Capture the cell that displays the provided text and extract its (x, y) central coordinate. 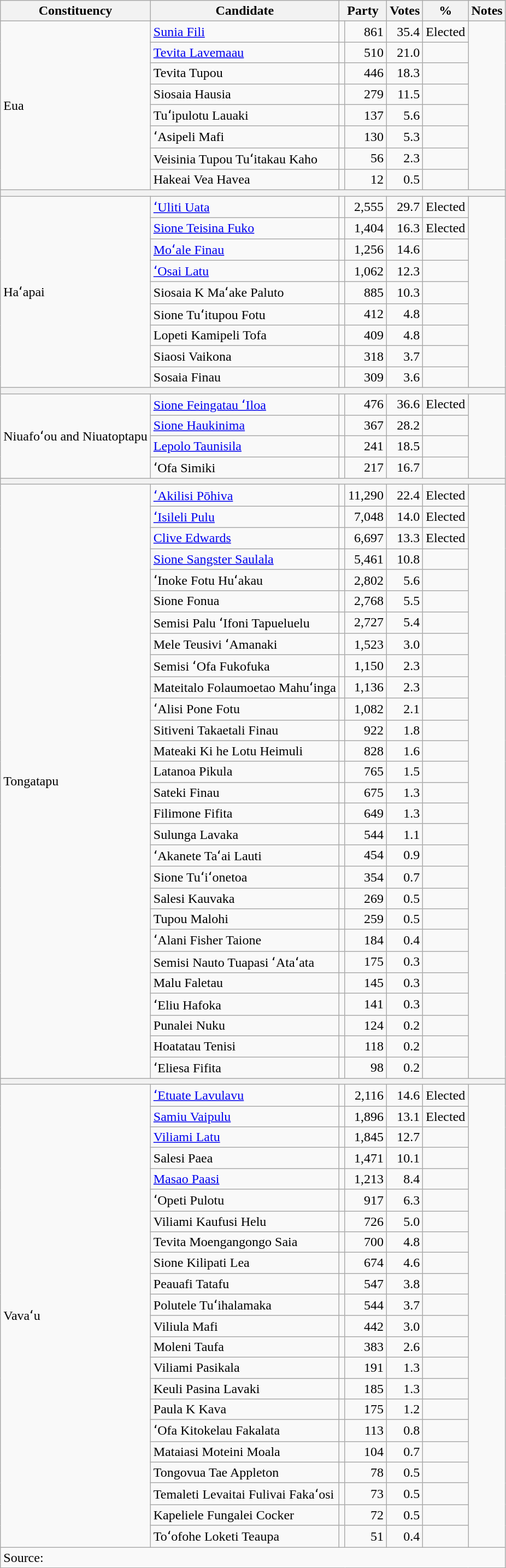
29.7 (405, 207)
Sione Feingatau ʻIloa (245, 404)
ʻOfa Kitokelau Fakalata (245, 1431)
ʻOpeti Pulotu (245, 1200)
28.2 (405, 426)
ʻUliti Uata (245, 207)
454 (366, 855)
1,896 (366, 1117)
Sione Teisina Fuko (245, 228)
7,048 (366, 517)
Tuʻipulotu Lauaki (245, 115)
ʻOfa Simiki (245, 468)
3.8 (405, 1284)
Viliami Pasikala (245, 1367)
Polutele Tuʻihalamaka (245, 1305)
2,727 (366, 622)
675 (366, 792)
2,768 (366, 601)
5.3 (405, 137)
1.6 (405, 751)
476 (366, 404)
Party (363, 11)
241 (366, 447)
Niuafoʻou and Niuatoptapu (75, 436)
ʻAsipeli Mafi (245, 137)
Sione Haukinima (245, 426)
Tongatapu (75, 782)
1,082 (366, 709)
Peauafi Tatafu (245, 1284)
Mateitalo Folaumoetao Mahuʻinga (245, 688)
16.3 (405, 228)
279 (366, 94)
Semisi Palu ʻIfoni Tapueluelu (245, 622)
3.6 (405, 377)
Siosaia K Maʻake Paluto (245, 293)
Kapeliele Fungalei Cocker (245, 1515)
% (446, 11)
124 (366, 1025)
Sunia Fili (245, 32)
1,256 (366, 249)
5.0 (405, 1221)
Sosaia Finau (245, 377)
Siaosi Vaikona (245, 356)
Masao Paasi (245, 1179)
Viliami Kaufusi Helu (245, 1221)
Tevita Lavemaau (245, 52)
446 (366, 73)
Siosaia Hausia (245, 94)
861 (366, 32)
Semisi ʻOfa Fukofuka (245, 666)
Votes (405, 11)
Punalei Nuku (245, 1025)
ʻAkanete Taʻai Lauti (245, 855)
1,523 (366, 644)
Notes (487, 11)
130 (366, 137)
Temaleti Levaitai Fulivai Fakaʻosi (245, 1494)
367 (366, 426)
1,062 (366, 271)
141 (366, 1005)
73 (366, 1494)
Moleni Taufa (245, 1347)
22.4 (405, 495)
16.7 (405, 468)
2,802 (366, 580)
18.3 (405, 73)
8.4 (405, 1179)
Hakeai Vea Havea (245, 180)
Mele Teusivi ʻAmanaki (245, 644)
765 (366, 772)
Lepolo Taunisila (245, 447)
ʻAkilisi Pōhiva (245, 495)
Viliula Mafi (245, 1326)
922 (366, 730)
184 (366, 941)
14.0 (405, 517)
674 (366, 1263)
Filimone Fifita (245, 813)
510 (366, 52)
354 (366, 877)
Mateaki Ki he Lotu Heimuli (245, 751)
1.5 (405, 772)
98 (366, 1068)
1,404 (366, 228)
21.0 (405, 52)
1,136 (366, 688)
Sione Fonua (245, 601)
137 (366, 115)
Sione Kilipati Lea (245, 1263)
5,461 (366, 559)
11.5 (405, 94)
1.2 (405, 1410)
Samiu Vaipulu (245, 1117)
Moʻale Finau (245, 249)
ʻEliesa Fifita (245, 1068)
Sione Sangster Saulala (245, 559)
Viliami Latu (245, 1137)
1.8 (405, 730)
12 (366, 180)
6,697 (366, 538)
Clive Edwards (245, 538)
Sitiveni Takaetali Finau (245, 730)
Keuli Pasina Lavaki (245, 1389)
1,213 (366, 1179)
4.6 (405, 1263)
Salesi Paea (245, 1158)
Semisi Nauto Tuapasi ʻAtaʻata (245, 962)
1,150 (366, 666)
217 (366, 468)
2,116 (366, 1095)
700 (366, 1242)
828 (366, 751)
191 (366, 1367)
726 (366, 1221)
383 (366, 1347)
Veisinia Tupou Tuʻitakau Kaho (245, 158)
547 (366, 1284)
Constituency (75, 11)
ʻOsai Latu (245, 271)
259 (366, 919)
309 (366, 377)
Tevita Tupou (245, 73)
113 (366, 1431)
1,845 (366, 1137)
ʻAlani Fisher Taione (245, 941)
Sione Tuʻitupou Fotu (245, 314)
13.3 (405, 538)
51 (366, 1536)
10.1 (405, 1158)
Sulunga Lavaka (245, 834)
78 (366, 1472)
18.5 (405, 447)
Hoatatau Tenisi (245, 1046)
72 (366, 1515)
917 (366, 1200)
Tongovua Tae Appleton (245, 1472)
104 (366, 1452)
ʻEtuate Lavulavu (245, 1095)
118 (366, 1046)
10.8 (405, 559)
0.8 (405, 1431)
Lopeti Kamipeli Tofa (245, 336)
885 (366, 293)
ʻEliu Hafoka (245, 1005)
0.9 (405, 855)
6.3 (405, 1200)
ʻInoke Fotu Huʻakau (245, 580)
13.1 (405, 1117)
Mataiasi Moteini Moala (245, 1452)
5.5 (405, 601)
649 (366, 813)
ʻAlisi Pone Fotu (245, 709)
Sateki Finau (245, 792)
Source: (253, 1557)
2,555 (366, 207)
Eua (75, 106)
Sione Tuʻiʻonetoa (245, 877)
12.3 (405, 271)
ʻIsileli Pulu (245, 517)
10.3 (405, 293)
Salesi Kauvaka (245, 898)
11,290 (366, 495)
Latanoa Pikula (245, 772)
Tevita Moengangongo Saia (245, 1242)
Tupou Malohi (245, 919)
Vavaʻu (75, 1316)
409 (366, 336)
1,471 (366, 1158)
36.6 (405, 404)
2.1 (405, 709)
1.1 (405, 834)
Haʻapai (75, 292)
Candidate (245, 11)
145 (366, 983)
442 (366, 1326)
412 (366, 314)
Toʻofohe Loketi Teaupa (245, 1536)
269 (366, 898)
5.4 (405, 622)
Malu Faletau (245, 983)
56 (366, 158)
318 (366, 356)
185 (366, 1389)
12.7 (405, 1137)
35.4 (405, 32)
2.6 (405, 1347)
Paula K Kava (245, 1410)
